Extract the [x, y] coordinate from the center of the cell holding the provided text.  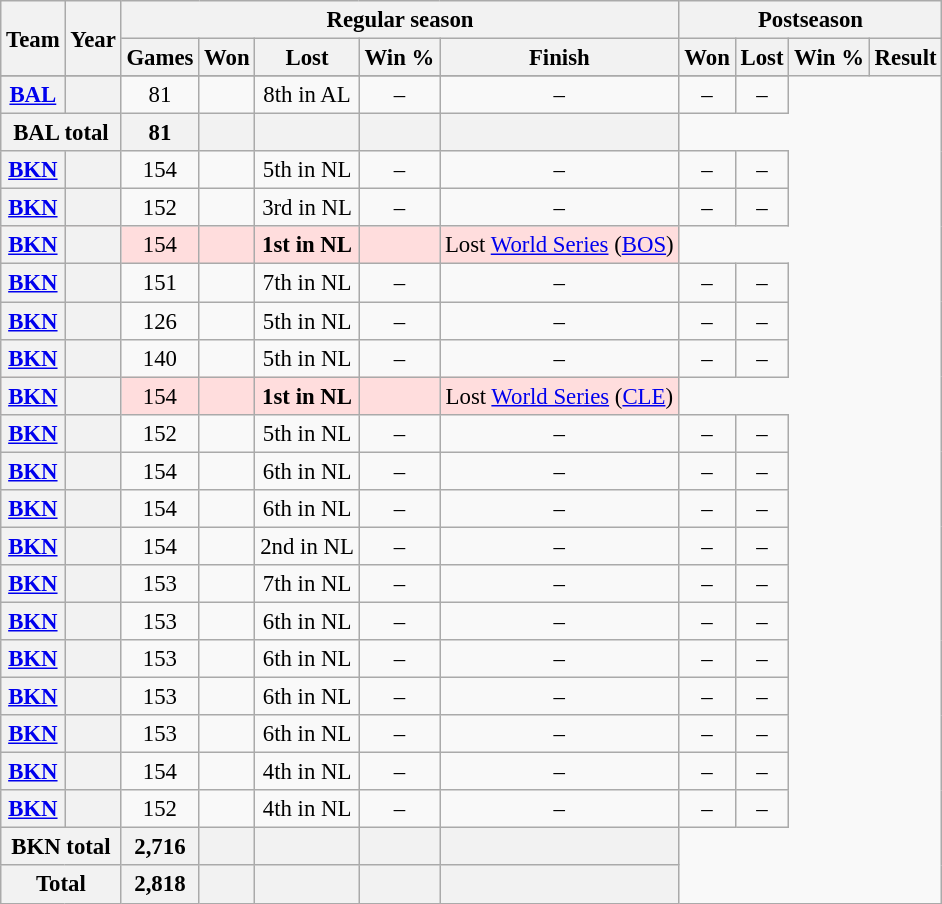
Finish [560, 58]
8th in AL [307, 95]
Lost World Series (BOS) [560, 245]
Team [33, 38]
BKN total [61, 847]
Postseason [810, 20]
3rd in NL [307, 208]
Total [61, 885]
2,716 [160, 847]
Result [906, 58]
BAL [33, 95]
2nd in NL [307, 546]
140 [160, 358]
Lost World Series (CLE) [560, 396]
Regular season [400, 20]
126 [160, 321]
Games [160, 58]
151 [160, 283]
Year [93, 38]
BAL total [61, 133]
2,818 [160, 885]
